Identify which cell holds the provided text, then report its [X, Y] central coordinate. 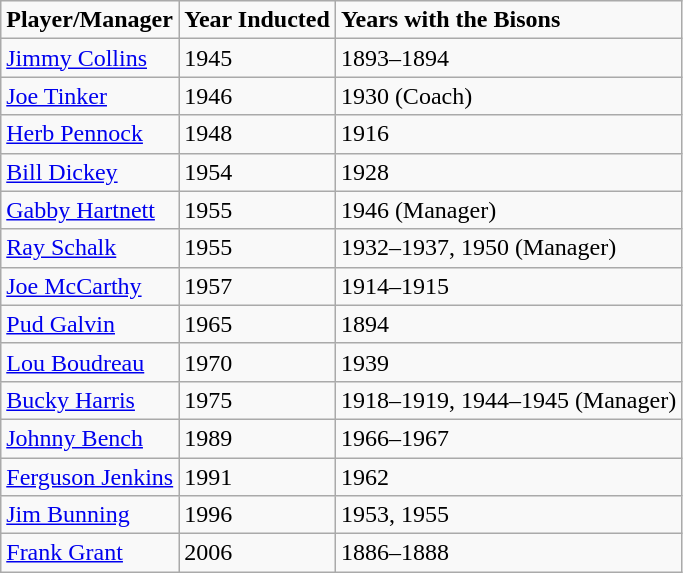
1946 [258, 96]
1918–1919, 1944–1945 (Manager) [508, 400]
1989 [258, 438]
Bill Dickey [90, 172]
Lou Boudreau [90, 362]
Frank Grant [90, 553]
1928 [508, 172]
Pud Galvin [90, 324]
1965 [258, 324]
Gabby Hartnett [90, 210]
Herb Pennock [90, 134]
Ray Schalk [90, 248]
1886–1888 [508, 553]
Joe McCarthy [90, 286]
Bucky Harris [90, 400]
1946 (Manager) [508, 210]
Jim Bunning [90, 515]
Years with the Bisons [508, 20]
Johnny Bench [90, 438]
1893–1894 [508, 58]
1957 [258, 286]
1930 (Coach) [508, 96]
1894 [508, 324]
Player/Manager [90, 20]
Joe Tinker [90, 96]
1991 [258, 477]
1945 [258, 58]
1962 [508, 477]
1914–1915 [508, 286]
1996 [258, 515]
Jimmy Collins [90, 58]
1948 [258, 134]
1975 [258, 400]
1932–1937, 1950 (Manager) [508, 248]
Year Inducted [258, 20]
1954 [258, 172]
1916 [508, 134]
1966–1967 [508, 438]
1970 [258, 362]
1939 [508, 362]
Ferguson Jenkins [90, 477]
2006 [258, 553]
1953, 1955 [508, 515]
